Locate the cell with the specified text and output its (x, y) center coordinate. 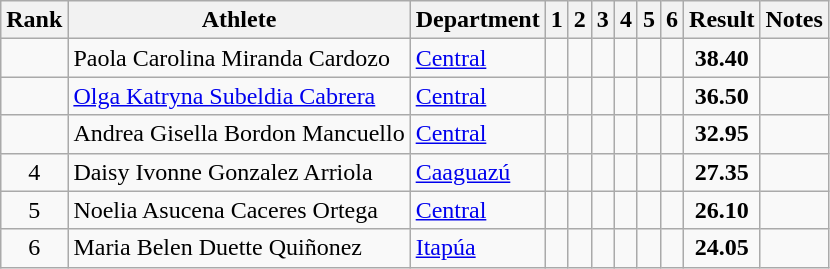
Notes (794, 20)
Daisy Ivonne Gonzalez Arriola (239, 172)
Andrea Gisella Bordon Mancuello (239, 134)
27.35 (722, 172)
36.50 (722, 96)
Paola Carolina Miranda Cardozo (239, 58)
3 (602, 20)
Caaguazú (478, 172)
2 (580, 20)
Noelia Asucena Caceres Ortega (239, 210)
Olga Katryna Subeldia Cabrera (239, 96)
26.10 (722, 210)
32.95 (722, 134)
Department (478, 20)
24.05 (722, 248)
Itapúa (478, 248)
Rank (34, 20)
1 (556, 20)
Maria Belen Duette Quiñonez (239, 248)
Result (722, 20)
Athlete (239, 20)
38.40 (722, 58)
